Detect which cell encompasses the target text, then output its (x, y) center coordinate. 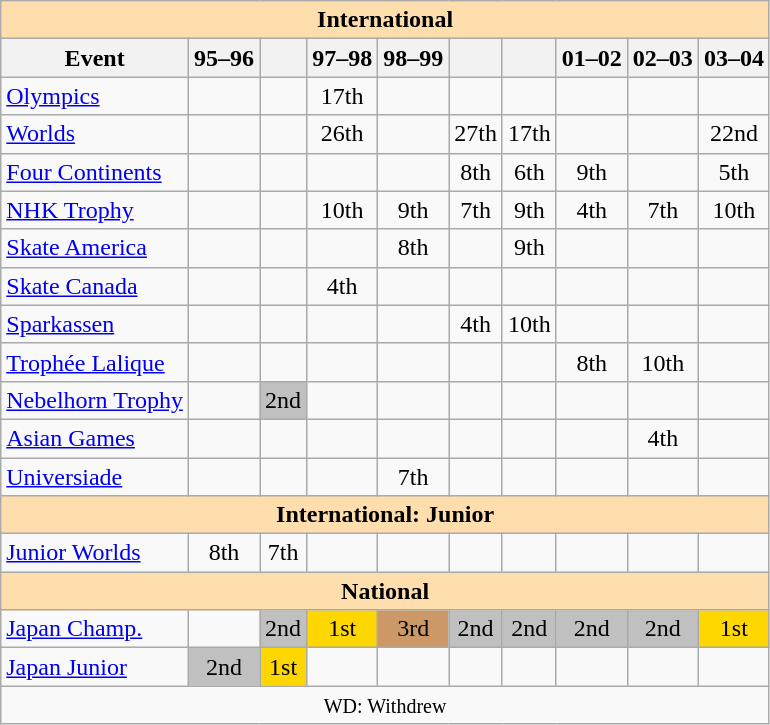
3rd (414, 629)
5th (734, 172)
6th (529, 172)
Four Continents (95, 172)
01–02 (592, 58)
Japan Junior (95, 667)
NHK Trophy (95, 210)
Japan Champ. (95, 629)
Trophée Lalique (95, 362)
Skate America (95, 248)
Skate Canada (95, 286)
International: Junior (386, 515)
22nd (734, 134)
95–96 (224, 58)
Olympics (95, 96)
Nebelhorn Trophy (95, 400)
Sparkassen (95, 324)
WD: Withdrew (386, 705)
Event (95, 58)
98–99 (414, 58)
Universiade (95, 477)
Worlds (95, 134)
02–03 (662, 58)
Asian Games (95, 438)
Junior Worlds (95, 553)
National (386, 591)
03–04 (734, 58)
97–98 (342, 58)
International (386, 20)
26th (342, 134)
27th (476, 134)
